Find where the given text appears and provide that cell's center as [x, y] coordinate. 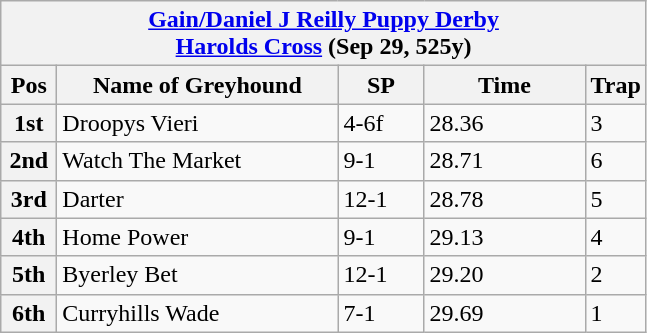
Home Power [198, 237]
5 [616, 199]
Gain/Daniel J Reilly Puppy Derby Harolds Cross (Sep 29, 525y) [324, 34]
Trap [616, 85]
4th [29, 237]
Droopys Vieri [198, 123]
1 [616, 313]
28.36 [504, 123]
2 [616, 275]
Darter [198, 199]
4 [616, 237]
Watch The Market [198, 161]
29.13 [504, 237]
6th [29, 313]
SP [381, 85]
3rd [29, 199]
1st [29, 123]
2nd [29, 161]
7-1 [381, 313]
29.69 [504, 313]
4-6f [381, 123]
Time [504, 85]
Byerley Bet [198, 275]
Name of Greyhound [198, 85]
5th [29, 275]
Pos [29, 85]
29.20 [504, 275]
3 [616, 123]
28.78 [504, 199]
28.71 [504, 161]
Curryhills Wade [198, 313]
6 [616, 161]
